Scan for the cell matching the given text and deliver its (x, y) coordinate at center. 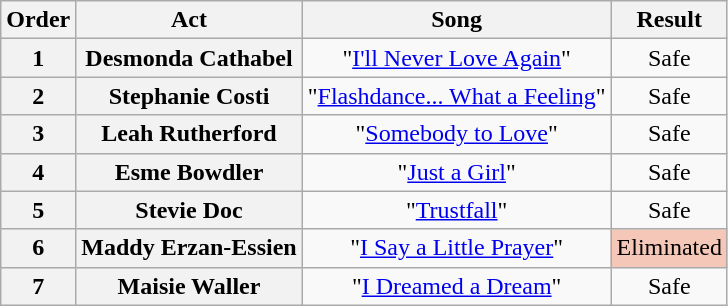
"I Say a Little Prayer" (456, 248)
Act (189, 20)
"Trustfall" (456, 210)
"Flashdance... What a Feeling" (456, 96)
"Just a Girl" (456, 172)
Stephanie Costi (189, 96)
Result (669, 20)
7 (38, 286)
Leah Rutherford (189, 134)
4 (38, 172)
Desmonda Cathabel (189, 58)
"I Dreamed a Dream" (456, 286)
5 (38, 210)
Maddy Erzan-Essien (189, 248)
Stevie Doc (189, 210)
3 (38, 134)
Song (456, 20)
"I'll Never Love Again" (456, 58)
1 (38, 58)
Esme Bowdler (189, 172)
Order (38, 20)
2 (38, 96)
"Somebody to Love" (456, 134)
Maisie Waller (189, 286)
Eliminated (669, 248)
6 (38, 248)
